Return (X, Y) of the center of cell containing provided text 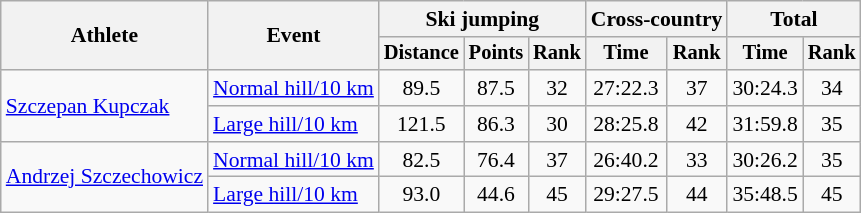
30 (557, 124)
44.6 (496, 195)
87.5 (496, 88)
29:27.5 (626, 195)
42 (696, 124)
Event (294, 36)
Points (496, 54)
34 (832, 88)
76.4 (496, 160)
31:59.8 (764, 124)
121.5 (422, 124)
Ski jumping (482, 19)
Total (794, 19)
86.3 (496, 124)
33 (696, 160)
Distance (422, 54)
Szczepan Kupczak (104, 106)
32 (557, 88)
26:40.2 (626, 160)
30:24.3 (764, 88)
30:26.2 (764, 160)
82.5 (422, 160)
28:25.8 (626, 124)
93.0 (422, 195)
Andrzej Szczechowicz (104, 178)
44 (696, 195)
89.5 (422, 88)
Cross-country (657, 19)
35:48.5 (764, 195)
27:22.3 (626, 88)
Athlete (104, 36)
